From the cell containing the given text, extract its center point as (x, y) coordinate. 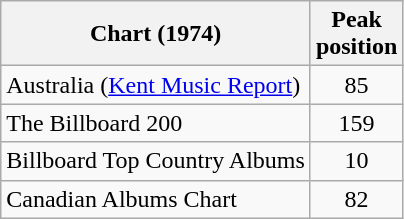
Australia (Kent Music Report) (156, 85)
Billboard Top Country Albums (156, 161)
159 (356, 123)
Chart (1974) (156, 34)
82 (356, 199)
Canadian Albums Chart (156, 199)
Peakposition (356, 34)
85 (356, 85)
10 (356, 161)
The Billboard 200 (156, 123)
